Scan for the cell matching the given text and deliver its (X, Y) coordinate at center. 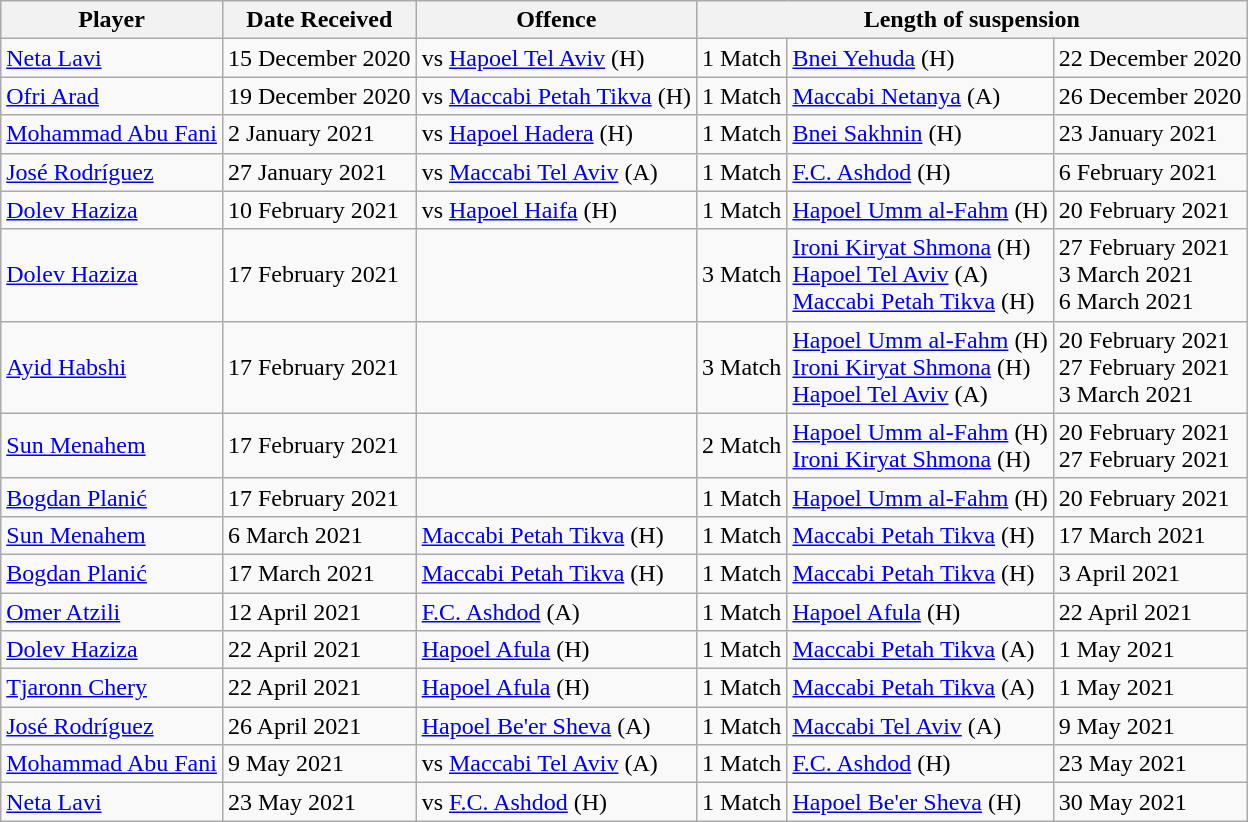
Hapoel Be'er Sheva (H) (920, 802)
Bnei Yehuda (H) (920, 58)
26 December 2020 (1150, 96)
F.C. Ashdod (A) (556, 611)
vs F.C. Ashdod (H) (556, 802)
20 February 202127 February 2021 (1150, 446)
Maccabi Tel Aviv (A) (920, 726)
19 December 2020 (319, 96)
23 January 2021 (1150, 134)
2 January 2021 (319, 134)
6 February 2021 (1150, 172)
Omer Atzili (112, 611)
Player (112, 20)
27 February 2021 3 March 2021 6 March 2021 (1150, 275)
Hapoel Be'er Sheva (A) (556, 726)
vs Hapoel Haifa (H) (556, 210)
3 April 2021 (1150, 573)
6 March 2021 (319, 535)
vs Maccabi Petah Tikva (H) (556, 96)
Tjaronn Chery (112, 688)
20 February 2021 27 February 2021 3 March 2021 (1150, 367)
Bnei Sakhnin (H) (920, 134)
Maccabi Netanya (A) (920, 96)
27 January 2021 (319, 172)
Hapoel Umm al-Fahm (H)Ironi Kiryat Shmona (H) (920, 446)
Offence (556, 20)
Ironi Kiryat Shmona (H) Hapoel Tel Aviv (A) Maccabi Petah Tikva (H) (920, 275)
Length of suspension (972, 20)
30 May 2021 (1150, 802)
2 Match (742, 446)
15 December 2020 (319, 58)
Hapoel Umm al-Fahm (H) Ironi Kiryat Shmona (H) Hapoel Tel Aviv (A) (920, 367)
Ofri Arad (112, 96)
Date Received (319, 20)
12 April 2021 (319, 611)
10 February 2021 (319, 210)
Ayid Habshi (112, 367)
22 December 2020 (1150, 58)
vs Hapoel Tel Aviv (H) (556, 58)
vs Hapoel Hadera (H) (556, 134)
26 April 2021 (319, 726)
